Determine the (x, y) coordinate at the center of the cell enclosing the given text.  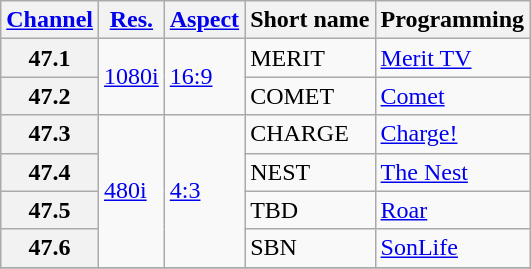
47.4 (50, 172)
Programming (452, 20)
Aspect (204, 20)
Res. (132, 20)
Short name (310, 20)
47.2 (50, 96)
NEST (310, 172)
16:9 (204, 77)
SBN (310, 248)
MERIT (310, 58)
SonLife (452, 248)
47.3 (50, 134)
Channel (50, 20)
47.6 (50, 248)
CHARGE (310, 134)
47.5 (50, 210)
Charge! (452, 134)
47.1 (50, 58)
COMET (310, 96)
Comet (452, 96)
TBD (310, 210)
480i (132, 191)
Roar (452, 210)
1080i (132, 77)
The Nest (452, 172)
Merit TV (452, 58)
4:3 (204, 191)
